For the text-containing cell, return its midpoint in [X, Y] coordinate format. 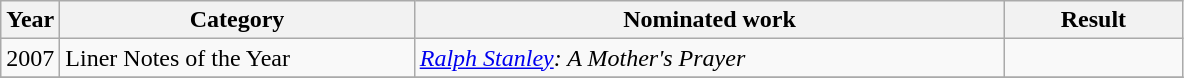
Result [1094, 20]
Category [237, 20]
Ralph Stanley: A Mother's Prayer [710, 58]
Liner Notes of the Year [237, 58]
Year [30, 20]
2007 [30, 58]
Nominated work [710, 20]
